Return (x, y) of the center of cell containing provided text 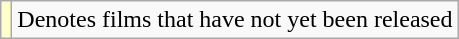
Denotes films that have not yet been released (235, 20)
